Identify which cell holds the provided text, then report its (X, Y) central coordinate. 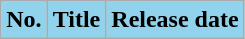
Title (76, 20)
No. (24, 20)
Release date (175, 20)
